Identify which cell holds the provided text, then report its (x, y) central coordinate. 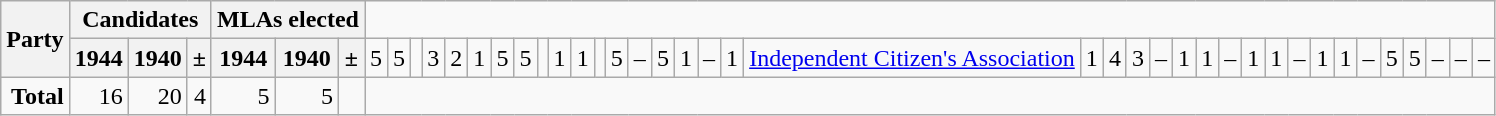
Independent Citizen's Association (912, 58)
2 (456, 58)
Total (35, 96)
Party (35, 39)
MLAs elected (288, 20)
20 (158, 96)
16 (98, 96)
Candidates (140, 20)
